Determine the (x, y) coordinate at the center of the cell enclosing the given text.  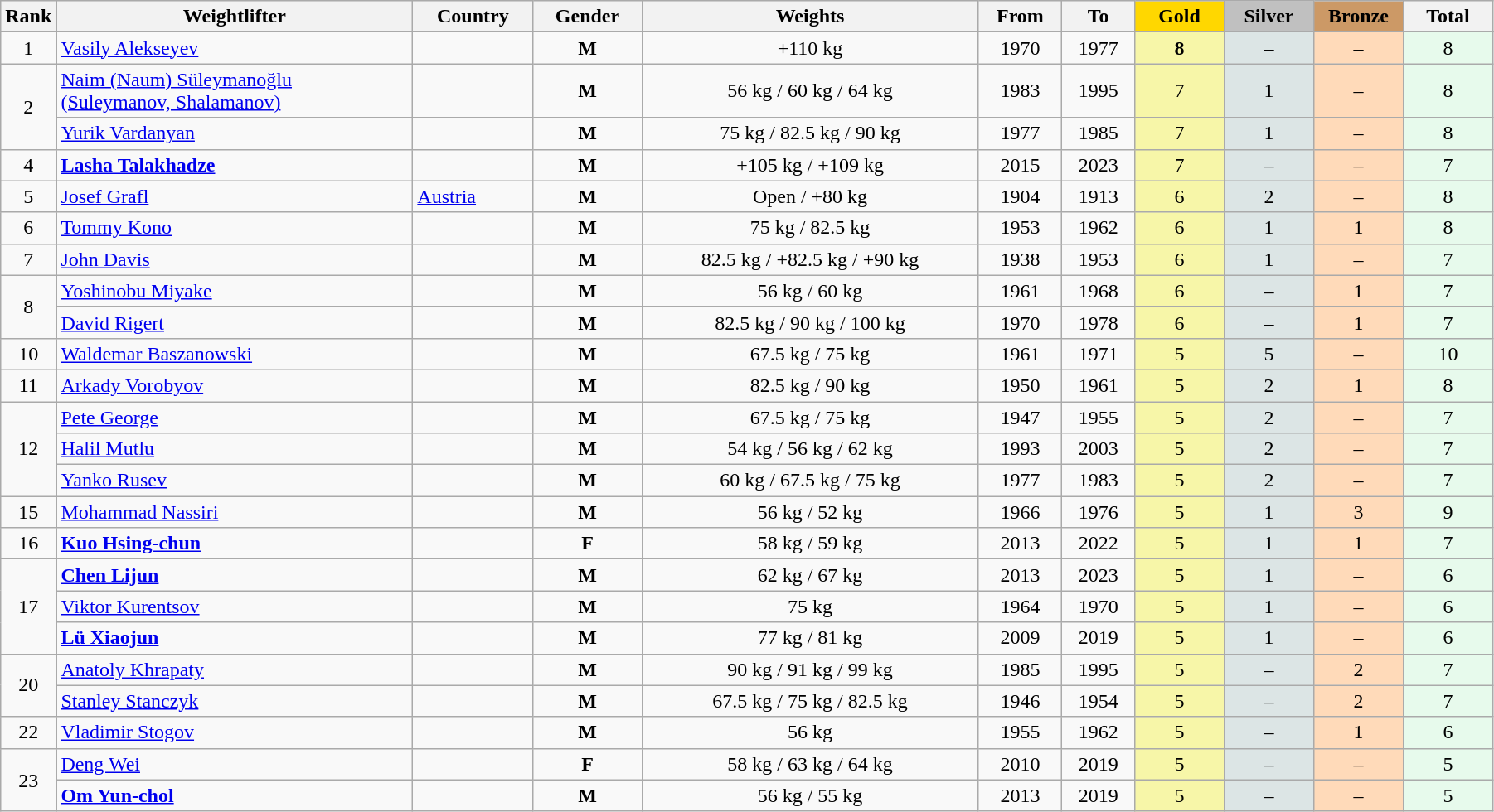
Stanley Stanczyk (235, 701)
Yanko Rusev (235, 481)
Deng Wei (235, 764)
1964 (1020, 607)
62 kg / 67 kg (810, 575)
20 (28, 685)
Lü Xiaojun (235, 638)
16 (28, 544)
Chen Lijun (235, 575)
Halil Mutlu (235, 449)
1947 (1020, 417)
Lasha Talakhadze (235, 165)
12 (28, 448)
1978 (1099, 322)
Silver (1269, 17)
58 kg / 59 kg (810, 544)
To (1099, 17)
77 kg / 81 kg (810, 638)
+105 kg / +109 kg (810, 165)
4 (28, 165)
Pete George (235, 417)
1976 (1099, 512)
2022 (1099, 544)
Weightlifter (235, 17)
1950 (1020, 385)
56 kg / 52 kg (810, 512)
1946 (1020, 701)
+110 kg (810, 48)
56 kg / 55 kg (810, 795)
2003 (1099, 449)
2015 (1020, 165)
2010 (1020, 764)
Austria (473, 196)
1954 (1099, 701)
56 kg (810, 732)
1971 (1099, 354)
Waldemar Baszanowski (235, 354)
1968 (1099, 291)
56 kg / 60 kg / 64 kg (810, 91)
1913 (1099, 196)
From (1020, 17)
22 (28, 732)
Arkady Vorobyov (235, 385)
Mohammad Nassiri (235, 512)
56 kg / 60 kg (810, 291)
Rank (28, 17)
1993 (1020, 449)
58 kg / 63 kg / 64 kg (810, 764)
75 kg (810, 607)
67.5 kg / 75 kg / 82.5 kg (810, 701)
Yurik Vardanyan (235, 133)
9 (1448, 512)
3 (1358, 512)
Weights (810, 17)
23 (28, 780)
Tommy Kono (235, 228)
David Rigert (235, 322)
Om Yun-chol (235, 795)
Kuo Hsing-chun (235, 544)
90 kg / 91 kg / 99 kg (810, 669)
Total (1448, 17)
82.5 kg / +82.5 kg / +90 kg (810, 259)
Viktor Kurentsov (235, 607)
Vladimir Stogov (235, 732)
Country (473, 17)
15 (28, 512)
Josef Grafl (235, 196)
Open / +80 kg (810, 196)
Gender (587, 17)
17 (28, 607)
11 (28, 385)
1904 (1020, 196)
John Davis (235, 259)
54 kg / 56 kg / 62 kg (810, 449)
82.5 kg / 90 kg (810, 385)
Bronze (1358, 17)
1966 (1020, 512)
Naim (Naum) Süleymanoğlu(Suleymanov, Shalamanov) (235, 91)
82.5 kg / 90 kg / 100 kg (810, 322)
2009 (1020, 638)
75 kg / 82.5 kg (810, 228)
Vasily Alekseyev (235, 48)
60 kg / 67.5 kg / 75 kg (810, 481)
75 kg / 82.5 kg / 90 kg (810, 133)
Yoshinobu Miyake (235, 291)
Anatoly Khrapaty (235, 669)
1938 (1020, 259)
Gold (1180, 17)
